Extract the [x, y] coordinate from the center of the cell holding the provided text.  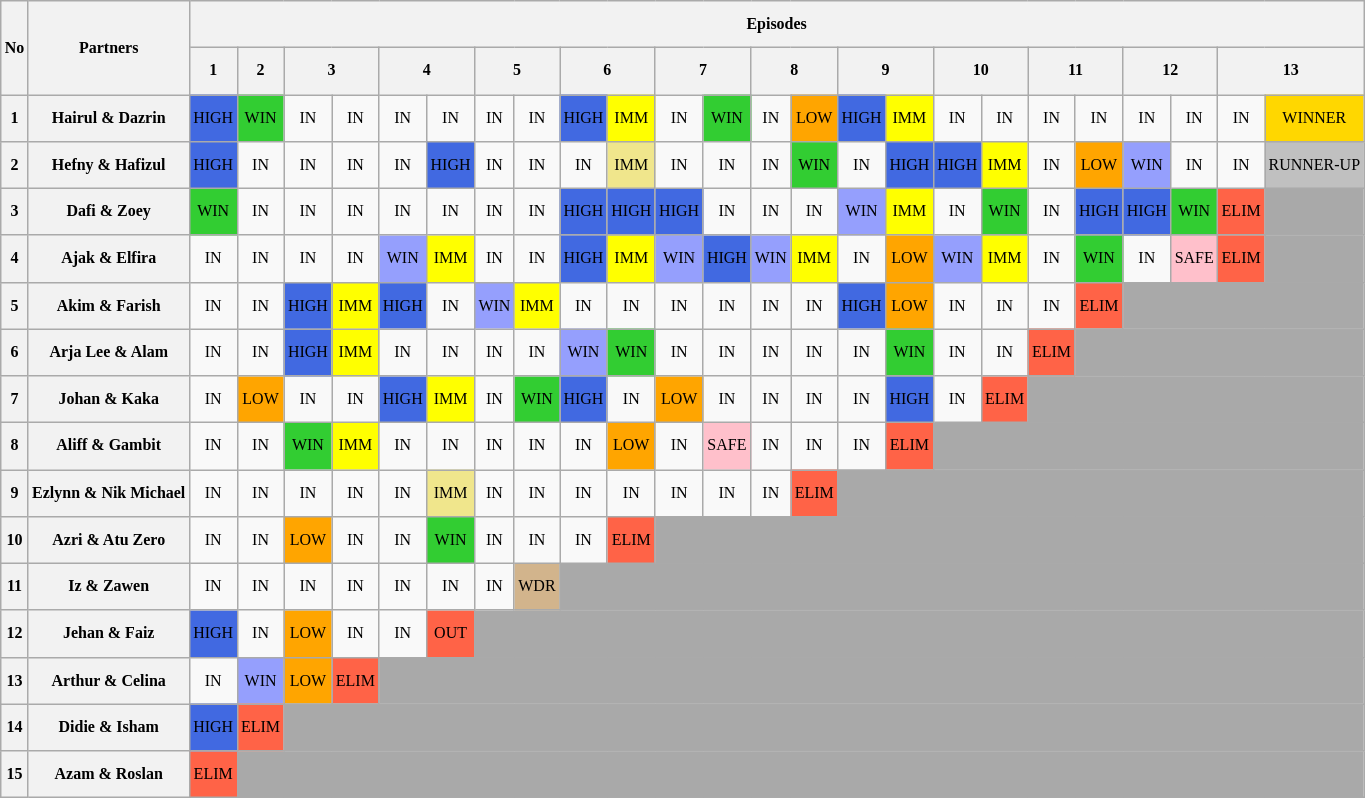
Hefny & Hafizul [108, 164]
No [14, 47]
Dafi & Zoey [108, 212]
WINNER [1314, 118]
Azri & Atu Zero [108, 540]
RUNNER-UP [1314, 164]
Episodes [776, 24]
15 [14, 774]
Johan & Kaka [108, 398]
OUT [451, 634]
Didie & Isham [108, 728]
14 [14, 728]
Aliff & Gambit [108, 446]
Iz & Zawen [108, 586]
Arja Lee & Alam [108, 352]
Partners [108, 47]
WDR [536, 586]
Jehan & Faiz [108, 634]
Akim & Farish [108, 306]
Ajak & Elfira [108, 258]
Azam & Roslan [108, 774]
Hairul & Dazrin [108, 118]
Arthur & Celina [108, 680]
Ezlynn & Nik Michael [108, 492]
